Pinpoint the cell where the given text exists, returning its [x, y] midpoint coordinate. 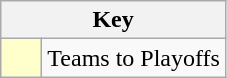
Teams to Playoffs [134, 58]
Key [114, 20]
